Pinpoint the cell where the given text exists, returning its (x, y) midpoint coordinate. 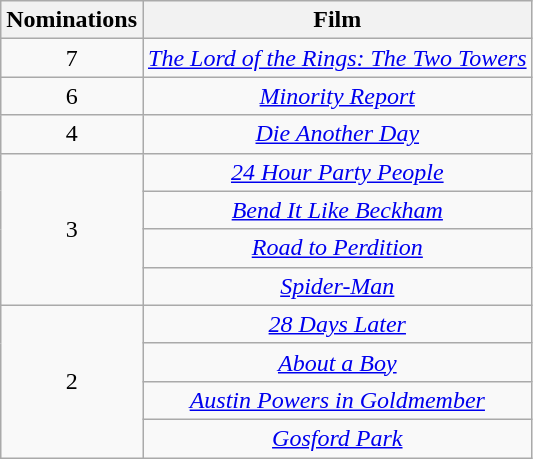
The Lord of the Rings: The Two Towers (337, 58)
Bend It Like Beckham (337, 210)
24 Hour Party People (337, 172)
Gosford Park (337, 438)
Minority Report (337, 96)
4 (72, 134)
Die Another Day (337, 134)
Spider-Man (337, 286)
Film (337, 20)
7 (72, 58)
6 (72, 96)
3 (72, 229)
2 (72, 381)
Nominations (72, 20)
About a Boy (337, 362)
28 Days Later (337, 324)
Austin Powers in Goldmember (337, 400)
Road to Perdition (337, 248)
